From the cell containing the given text, extract its center point as (x, y) coordinate. 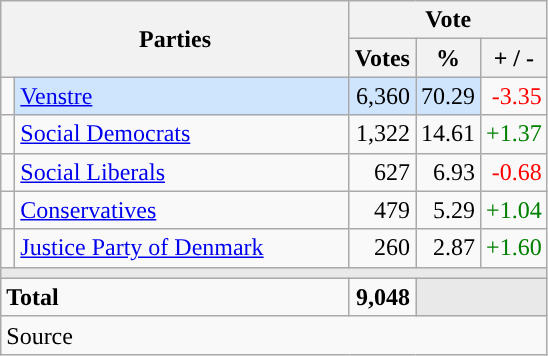
+ / - (514, 58)
+1.60 (514, 248)
2.87 (448, 248)
9,048 (382, 297)
Social Democrats (182, 134)
6,360 (382, 96)
+1.04 (514, 210)
Social Liberals (182, 172)
627 (382, 172)
+1.37 (514, 134)
Parties (176, 39)
Vote (448, 20)
1,322 (382, 134)
Venstre (182, 96)
Votes (382, 58)
5.29 (448, 210)
Total (176, 297)
14.61 (448, 134)
Source (274, 335)
479 (382, 210)
70.29 (448, 96)
260 (382, 248)
6.93 (448, 172)
-0.68 (514, 172)
Justice Party of Denmark (182, 248)
% (448, 58)
-3.35 (514, 96)
Conservatives (182, 210)
